Scan for the cell matching the given text and deliver its [x, y] coordinate at center. 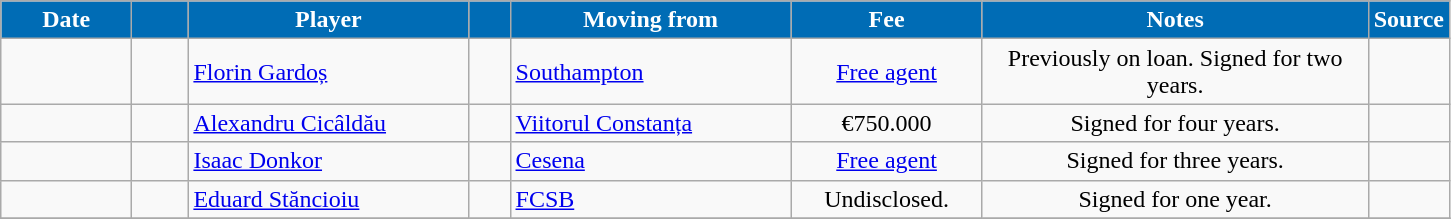
Signed for four years. [1175, 123]
Eduard Stăncioiu [328, 199]
Source [1408, 20]
Isaac Donkor [328, 161]
Signed for three years. [1175, 161]
Signed for one year. [1175, 199]
Southampton [650, 72]
Moving from [650, 20]
Undisclosed. [886, 199]
Cesena [650, 161]
Date [66, 20]
Viitorul Constanța [650, 123]
FCSB [650, 199]
Player [328, 20]
Florin Gardoș [328, 72]
Alexandru Cicâldău [328, 123]
Previously on loan. Signed for two years. [1175, 72]
€750.000 [886, 123]
Notes [1175, 20]
Fee [886, 20]
